Return the (X, Y) coordinate for the center point of the cell that contains the specified text.  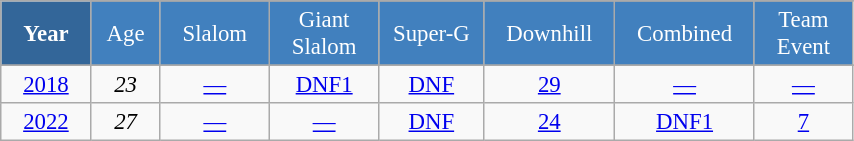
Combined (685, 34)
27 (126, 122)
Super-G (432, 34)
7 (803, 122)
2022 (46, 122)
Year (46, 34)
24 (550, 122)
GiantSlalom (324, 34)
Downhill (550, 34)
2018 (46, 85)
Slalom (214, 34)
Age (126, 34)
Team Event (803, 34)
29 (550, 85)
23 (126, 85)
